Determine the [x, y] coordinate at the center of the cell enclosing the given text.  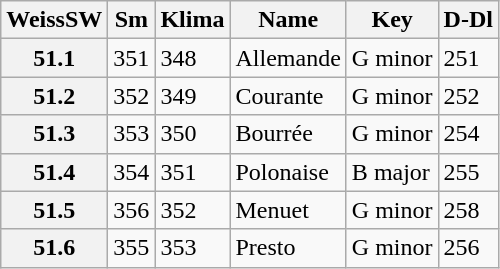
Presto [288, 248]
348 [192, 58]
Bourrée [288, 134]
255 [468, 172]
B major [392, 172]
WeissSW [54, 20]
252 [468, 96]
51.3 [54, 134]
256 [468, 248]
51.2 [54, 96]
Polonaise [288, 172]
Key [392, 20]
D-Dl [468, 20]
Name [288, 20]
51.6 [54, 248]
258 [468, 210]
Allemande [288, 58]
251 [468, 58]
354 [132, 172]
51.1 [54, 58]
356 [132, 210]
350 [192, 134]
51.5 [54, 210]
51.4 [54, 172]
Klima [192, 20]
254 [468, 134]
Courante [288, 96]
Sm [132, 20]
349 [192, 96]
Menuet [288, 210]
355 [132, 248]
